Identify which cell holds the provided text, then report its [x, y] central coordinate. 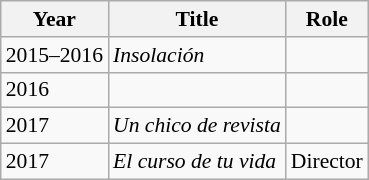
Un chico de revista [197, 126]
Title [197, 19]
Role [327, 19]
El curso de tu vida [197, 162]
Director [327, 162]
Insolación [197, 55]
2016 [54, 90]
Year [54, 19]
2015–2016 [54, 55]
